Detect which cell encompasses the target text, then output its [X, Y] center coordinate. 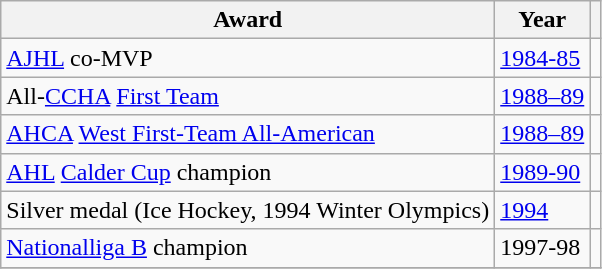
Award [248, 20]
AHL Calder Cup champion [248, 172]
1994 [542, 210]
1984-85 [542, 58]
Year [542, 20]
AHCA West First-Team All-American [248, 134]
Silver medal (Ice Hockey, 1994 Winter Olympics) [248, 210]
AJHL co-MVP [248, 58]
1989-90 [542, 172]
Nationalliga B champion [248, 248]
1997-98 [542, 248]
All-CCHA First Team [248, 96]
